Find where the given text appears and provide that cell's center as (x, y) coordinate. 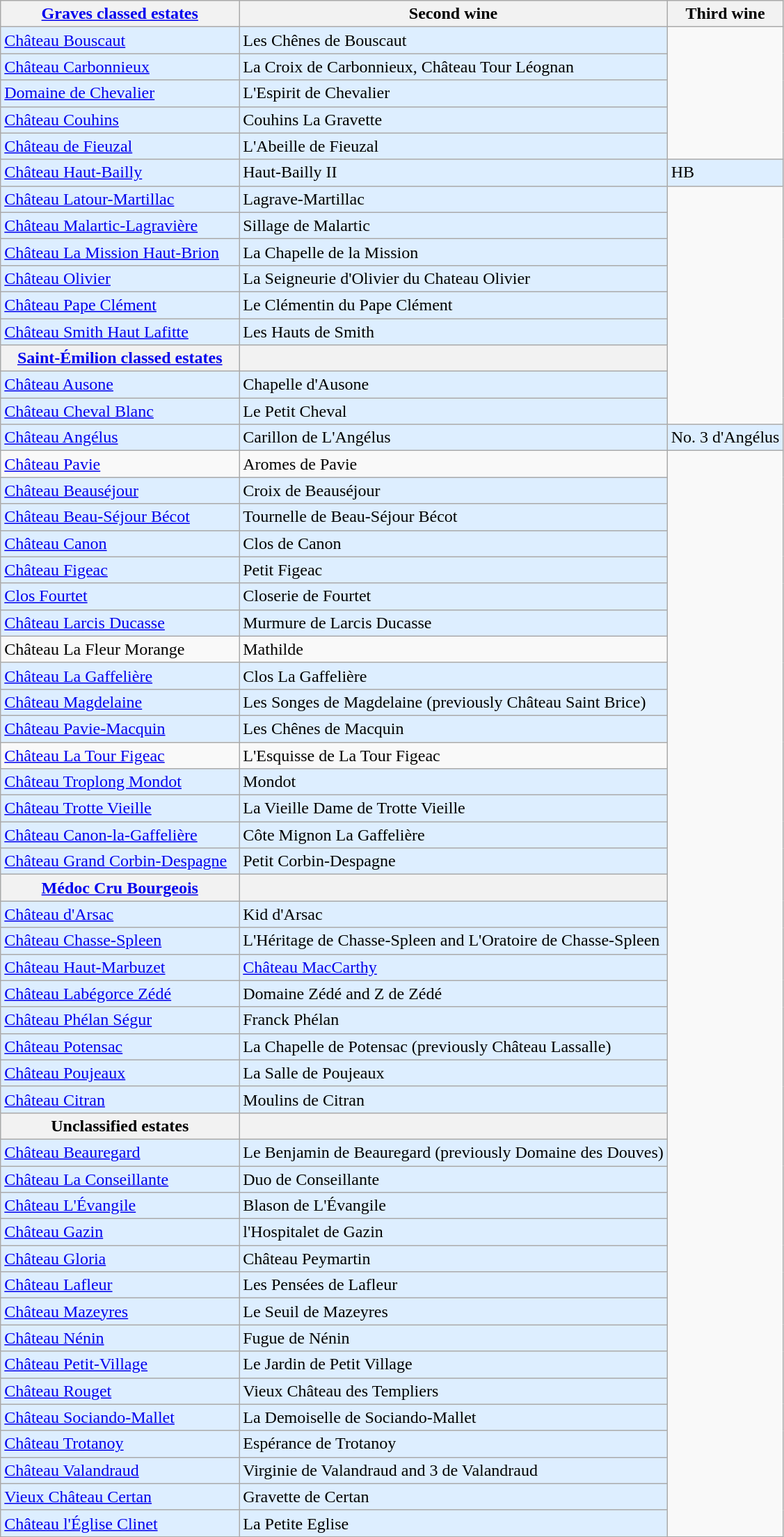
Château Carbonnieux (120, 67)
Gravette de Certan (454, 1497)
Château Ausone (120, 385)
HB (725, 173)
La Chapelle de la Mission (454, 252)
Mathilde (454, 649)
Murmure de Larcis Ducasse (454, 623)
Le Benjamin de Beauregard (previously Domaine des Douves) (454, 1152)
Domaine de Chevalier (120, 93)
Second wine (454, 14)
Les Pensées de Lafleur (454, 1285)
Château Canon-la-Gaffelière (120, 835)
Moulins de Citran (454, 1099)
Lagrave-Martillac (454, 199)
Saint-Émilion classed estates (120, 358)
L'Abeille de Fieuzal (454, 146)
Château La Conseillante (120, 1179)
La Petite Eglise (454, 1523)
Domaine Zédé and Z de Zédé (454, 994)
Le Clémentin du Pape Clément (454, 305)
Haut-Bailly II (454, 173)
Mondot (454, 782)
Chapelle d'Ausone (454, 385)
La Vieille Dame de Trotte Vieille (454, 809)
Le Seuil de Mazeyres (454, 1312)
La Salle de Poujeaux (454, 1073)
Fugue de Nénin (454, 1338)
Château Cheval Blanc (120, 411)
Aromes de Pavie (454, 464)
Château Beau-Séjour Bécot (120, 517)
Château Pavie-Macquin (120, 728)
L'Esquisse de La Tour Figeac (454, 755)
Château La Mission Haut-Brion (120, 252)
Château Troplong Mondot (120, 782)
Virginie de Valandraud and 3 de Valandraud (454, 1470)
La Chapelle de Potensac (previously Château Lassalle) (454, 1046)
Kid d'Arsac (454, 914)
Château Lafleur (120, 1285)
Le Petit Cheval (454, 411)
Château Trotte Vieille (120, 809)
Les Hauts de Smith (454, 332)
Château Grand Corbin-Despagne (120, 861)
Château Olivier (120, 278)
Château Haut-Marbuzet (120, 967)
Third wine (725, 14)
Château Latour-Martillac (120, 199)
Sillage de Malartic (454, 225)
La Seigneurie d'Olivier du Chateau Olivier (454, 278)
Closerie de Fourtet (454, 596)
Château Beauséjour (120, 491)
Blason de L'Évangile (454, 1206)
Petit Corbin-Despagne (454, 861)
Château Canon (120, 543)
Château Pavie (120, 464)
Château Mazeyres (120, 1312)
Château Valandraud (120, 1470)
Château Trotanoy (120, 1444)
L'Espirit de Chevalier (454, 93)
Croix de Beauséjour (454, 491)
Les Chênes de Macquin (454, 728)
Les Chênes de Bouscaut (454, 40)
Château d'Arsac (120, 914)
Château Larcis Ducasse (120, 623)
La Demoiselle de Sociando-Mallet (454, 1417)
Château Bouscaut (120, 40)
Château Chasse-Spleen (120, 941)
Carillon de L'Angélus (454, 438)
Château Pape Clément (120, 305)
Franck Phélan (454, 1020)
Château Labégorce Zédé (120, 994)
Château l'Église Clinet (120, 1523)
Vieux Château Certan (120, 1497)
Château Citran (120, 1099)
Château Haut-Bailly (120, 173)
Château MacCarthy (454, 967)
Château Gazin (120, 1232)
Château Sociando-Mallet (120, 1417)
Château Nénin (120, 1338)
Château Smith Haut Lafitte (120, 332)
Château Petit-Village (120, 1364)
Château La Tour Figeac (120, 755)
Clos La Gaffelière (454, 676)
Château Couhins (120, 120)
Château Malartic-Lagravière (120, 225)
Tournelle de Beau-Séjour Bécot (454, 517)
Château Figeac (120, 570)
Château Angélus (120, 438)
Clos Fourtet (120, 596)
Château La Gaffelière (120, 676)
Vieux Château des Templiers (454, 1391)
Unclassified estates (120, 1126)
Château La Fleur Morange (120, 649)
Château Poujeaux (120, 1073)
Duo de Conseillante (454, 1179)
Petit Figeac (454, 570)
l'Hospitalet de Gazin (454, 1232)
Clos de Canon (454, 543)
Château Magdelaine (120, 702)
Médoc Cru Bourgeois (120, 888)
Couhins La Gravette (454, 120)
Château Phélan Ségur (120, 1020)
Château Rouget (120, 1391)
Le Jardin de Petit Village (454, 1364)
Château Beauregard (120, 1152)
Château Gloria (120, 1259)
Côte Mignon La Gaffelière (454, 835)
Château Potensac (120, 1046)
Château L'Évangile (120, 1206)
La Croix de Carbonnieux, Château Tour Léognan (454, 67)
Espérance de Trotanoy (454, 1444)
Les Songes de Magdelaine (previously Château Saint Brice) (454, 702)
Château Peymartin (454, 1259)
No. 3 d'Angélus (725, 438)
Graves classed estates (120, 14)
L'Héritage de Chasse-Spleen and L'Oratoire de Chasse-Spleen (454, 941)
Château de Fieuzal (120, 146)
